From the cell containing the given text, extract its center point as [x, y] coordinate. 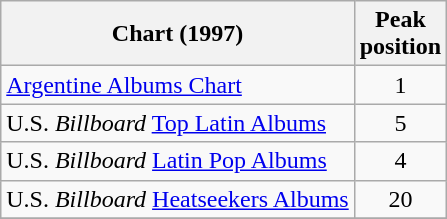
Chart (1997) [178, 34]
Argentine Albums Chart [178, 85]
4 [400, 161]
U.S. Billboard Latin Pop Albums [178, 161]
U.S. Billboard Top Latin Albums [178, 123]
5 [400, 123]
20 [400, 199]
1 [400, 85]
U.S. Billboard Heatseekers Albums [178, 199]
Peakposition [400, 34]
